Find where the given text appears and provide that cell's center as [X, Y] coordinate. 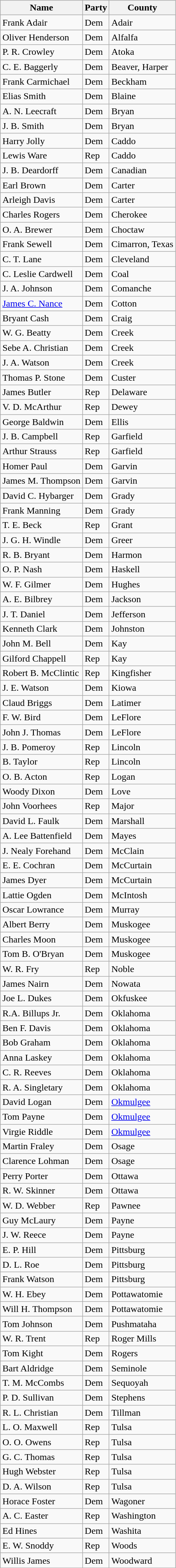
Tom B. O'Bryan [41, 954]
W. R. Trent [41, 1338]
R.A. Billups Jr. [41, 1013]
Cherokee [142, 215]
J. A. Johnson [41, 289]
Canadian [142, 170]
J. G. H. Windle [41, 540]
Roger Mills [142, 1338]
D. L. Roe [41, 1265]
Grant [142, 525]
Hughes [142, 584]
Ellis [142, 422]
J. Nealy Forehand [41, 850]
Haskell [142, 570]
Hugh Webster [41, 1472]
Virgie Riddle [41, 1132]
Claud Briggs [41, 703]
Frank Watson [41, 1279]
Stephens [142, 1398]
P. R. Crowley [41, 52]
Delaware [142, 392]
Thomas P. Stone [41, 377]
Love [142, 791]
Coal [142, 274]
Comanche [142, 289]
Beckham [142, 82]
Woody Dixon [41, 791]
George Baldwin [41, 422]
Arleigh Davis [41, 200]
P. D. Sullivan [41, 1398]
David Logan [41, 1102]
Charles Moon [41, 939]
Pushmataha [142, 1324]
Adair [142, 23]
E. W. Snoddy [41, 1545]
E. P. Hill [41, 1250]
Murray [142, 910]
Will H. Thompson [41, 1309]
Gilford Chappell [41, 659]
Earl Brown [41, 185]
James C. Nance [41, 303]
C. Leslie Cardwell [41, 274]
B. Taylor [41, 762]
Willis James [41, 1560]
Party [96, 8]
Joe L. Dukes [41, 998]
Perry Porter [41, 1176]
Cotton [142, 303]
Anna Laskey [41, 1058]
O. O. Owens [41, 1442]
Sequoyah [142, 1383]
E. E. Cochran [41, 865]
Kiowa [142, 688]
R. L. Christian [41, 1413]
Jackson [142, 599]
Johnston [142, 629]
R. B. Bryant [41, 555]
Guy McLaury [41, 1220]
C. E. Baggerly [41, 67]
V. D. McArthur [41, 407]
Cimarron, Texas [142, 244]
W. G. Beatty [41, 333]
James Butler [41, 392]
Frank Sewell [41, 244]
Ed Hines [41, 1531]
O. P. Nash [41, 570]
J. B. Pomeroy [41, 747]
J. E. Watson [41, 688]
F. W. Bird [41, 718]
J. A. Watson [41, 362]
Kingfisher [142, 673]
Robert B. McClintic [41, 673]
A. C. Easter [41, 1516]
McClain [142, 850]
Kenneth Clark [41, 629]
John M. Bell [41, 643]
Clarence Lohman [41, 1161]
Blaine [142, 96]
Custer [142, 377]
J. W. Reece [41, 1235]
A. E. Bilbrey [41, 599]
Bryant Cash [41, 318]
John Voorhees [41, 806]
Albert Berry [41, 925]
Major [142, 806]
Oliver Henderson [41, 37]
Nowata [142, 984]
Washita [142, 1531]
C. T. Lane [41, 259]
Bart Aldridge [41, 1368]
G. C. Thomas [41, 1457]
Arthur Strauss [41, 451]
Tom Kight [41, 1353]
R. A. Singletary [41, 1087]
Martin Fraley [41, 1146]
O. A. Brewer [41, 230]
Marshall [142, 821]
Mayes [142, 836]
Lattie Ogden [41, 895]
A. Lee Battenfield [41, 836]
Harmon [142, 555]
Jefferson [142, 614]
Alfalfa [142, 37]
James Nairn [41, 984]
T. E. Beck [41, 525]
Noble [142, 969]
Washington [142, 1516]
Elias Smith [41, 96]
Logan [142, 777]
Tom Johnson [41, 1324]
James M. Thompson [41, 481]
Homer Paul [41, 466]
Name [41, 8]
W. R. Fry [41, 969]
R. W. Skinner [41, 1191]
Harry Jolly [41, 141]
Seminole [142, 1368]
W. D. Webber [41, 1206]
Frank Manning [41, 510]
Pawnee [142, 1206]
J. T. Daniel [41, 614]
J. B. Campbell [41, 437]
Latimer [142, 703]
Charles Rogers [41, 215]
Cleveland [142, 259]
W. F. Gilmer [41, 584]
Woods [142, 1545]
Horace Foster [41, 1501]
O. B. Acton [41, 777]
McIntosh [142, 895]
J. B. Deardorff [41, 170]
Craig [142, 318]
D. A. Wilson [41, 1486]
Greer [142, 540]
Oscar Lowrance [41, 910]
County [142, 8]
L. O. Maxwell [41, 1427]
Ben F. Davis [41, 1028]
Okfuskee [142, 998]
Lewis Ware [41, 155]
John J. Thomas [41, 732]
A. N. Leecraft [41, 111]
Atoka [142, 52]
Wagoner [142, 1501]
W. H. Ebey [41, 1294]
Sebe A. Christian [41, 348]
Woodward [142, 1560]
J. B. Smith [41, 126]
David L. Faulk [41, 821]
Beaver, Harper [142, 67]
C. R. Reeves [41, 1072]
Tom Payne [41, 1117]
David C. Hybarger [41, 496]
Dewey [142, 407]
Tillman [142, 1413]
Choctaw [142, 230]
James Dyer [41, 880]
T. M. McCombs [41, 1383]
Rogers [142, 1353]
Bob Graham [41, 1043]
Frank Adair [41, 23]
Frank Carmichael [41, 82]
